Capture the cell that displays the provided text and extract its (X, Y) central coordinate. 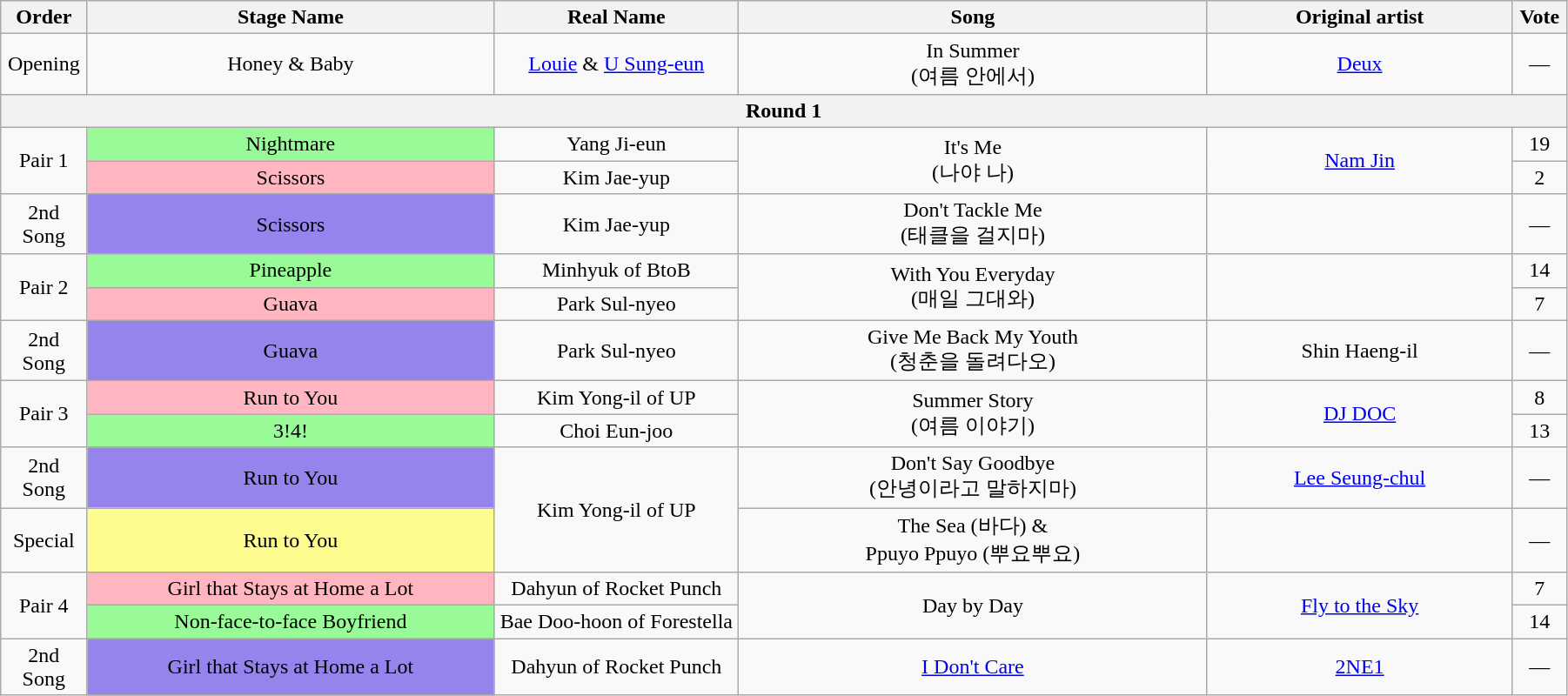
Day by Day (973, 606)
It's Me(나야 나) (973, 160)
Special (44, 540)
Give Me Back My Youth(청춘을 돌려다오) (973, 351)
Real Name (616, 17)
3!4! (291, 431)
Round 1 (784, 110)
DJ DOC (1359, 414)
Nam Jin (1359, 160)
8 (1539, 398)
Choi Eun-joo (616, 431)
Minhyuk of BtoB (616, 271)
Opening (44, 64)
Original artist (1359, 17)
19 (1539, 144)
Honey & Baby (291, 64)
I Don't Care (973, 666)
Pair 2 (44, 287)
Pair 4 (44, 606)
In Summer(여름 안에서) (973, 64)
Order (44, 17)
Nightmare (291, 144)
With You Everyday(매일 그대와) (973, 287)
Pineapple (291, 271)
Don't Tackle Me(태클을 걸지마) (973, 224)
Fly to the Sky (1359, 606)
13 (1539, 431)
2 (1539, 177)
Pair 3 (44, 414)
Song (973, 17)
Pair 1 (44, 160)
Shin Haeng-il (1359, 351)
Lee Seung-chul (1359, 478)
Non-face-to-face Boyfriend (291, 622)
The Sea (바다) &Ppuyo Ppuyo (뿌요뿌요) (973, 540)
Don't Say Goodbye(안녕이라고 말하지마) (973, 478)
Stage Name (291, 17)
Summer Story(여름 이야기) (973, 414)
2NE1 (1359, 666)
Vote (1539, 17)
Deux (1359, 64)
Bae Doo-hoon of Forestella (616, 622)
Yang Ji-eun (616, 144)
Louie & U Sung-eun (616, 64)
